Extract the [X, Y] coordinate from the center of the cell holding the provided text.  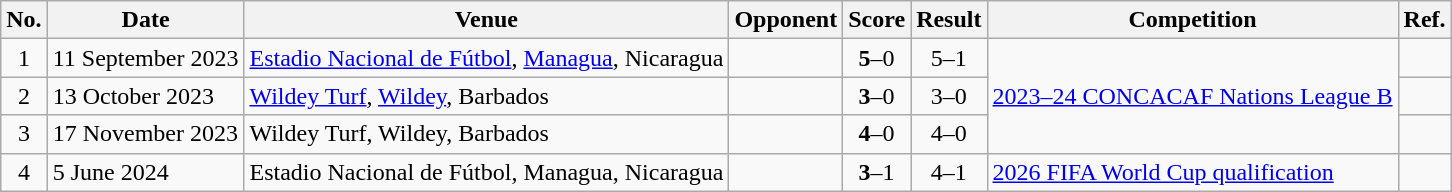
Date [146, 20]
11 September 2023 [146, 58]
4 [24, 172]
Opponent [786, 20]
5–0 [877, 58]
2023–24 CONCACAF Nations League B [1192, 96]
Score [877, 20]
3–1 [877, 172]
5 June 2024 [146, 172]
Result [949, 20]
Ref. [1424, 20]
2026 FIFA World Cup qualification [1192, 172]
5–1 [949, 58]
4–1 [949, 172]
Venue [486, 20]
2 [24, 96]
1 [24, 58]
17 November 2023 [146, 134]
13 October 2023 [146, 96]
No. [24, 20]
3 [24, 134]
Competition [1192, 20]
